Extract the [X, Y] coordinate from the center of the cell holding the provided text.  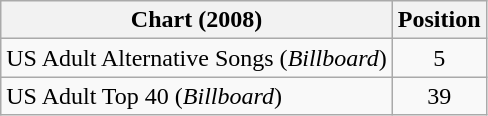
5 [439, 58]
US Adult Alternative Songs (Billboard) [197, 58]
US Adult Top 40 (Billboard) [197, 96]
Position [439, 20]
Chart (2008) [197, 20]
39 [439, 96]
